Find where the given text appears and provide that cell's center as [x, y] coordinate. 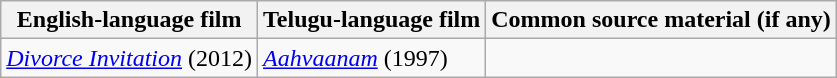
Common source material (if any) [662, 20]
Divorce Invitation (2012) [130, 58]
Telugu-language film [372, 20]
Aahvaanam (1997) [372, 58]
English-language film [130, 20]
